Scan for the cell matching the given text and deliver its [x, y] coordinate at center. 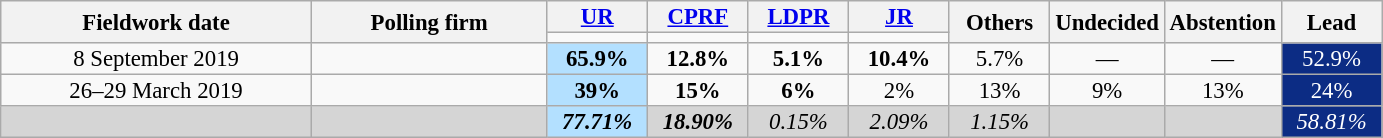
77.71% [598, 122]
18.90% [698, 122]
CPRF [698, 17]
2% [900, 91]
9% [1107, 91]
5.7% [1000, 59]
Abstention [1222, 22]
10.4% [900, 59]
Fieldwork date [156, 22]
2.09% [900, 122]
65.9% [598, 59]
Lead [1332, 22]
8 September 2019 [156, 59]
5.1% [798, 59]
15% [698, 91]
24% [1332, 91]
52.9% [1332, 59]
0.15% [798, 122]
39% [598, 91]
Polling firm [429, 22]
6% [798, 91]
58.81% [1332, 122]
JR [900, 17]
Undecided [1107, 22]
12.8% [698, 59]
LDPR [798, 17]
26–29 March 2019 [156, 91]
1.15% [1000, 122]
UR [598, 17]
Others [1000, 22]
